Pinpoint the cell where the given text exists, returning its (x, y) midpoint coordinate. 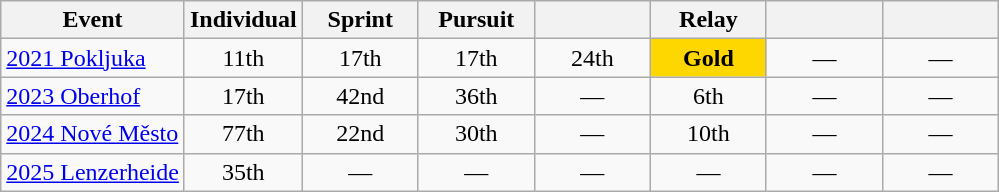
Sprint (360, 20)
Pursuit (476, 20)
Gold (708, 58)
2021 Pokljuka (93, 58)
Individual (243, 20)
24th (592, 58)
10th (708, 134)
11th (243, 58)
42nd (360, 96)
Relay (708, 20)
Event (93, 20)
77th (243, 134)
6th (708, 96)
2025 Lenzerheide (93, 172)
2024 Nové Město (93, 134)
30th (476, 134)
22nd (360, 134)
2023 Oberhof (93, 96)
35th (243, 172)
36th (476, 96)
